Pinpoint the cell where the given text exists, returning its (x, y) midpoint coordinate. 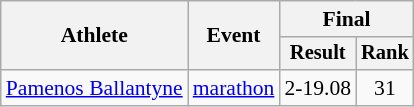
marathon (234, 88)
Event (234, 36)
Rank (385, 54)
Pamenos Ballantyne (94, 88)
31 (385, 88)
2-19.08 (318, 88)
Result (318, 54)
Athlete (94, 36)
Final (346, 19)
